Locate the cell with the specified text and output its [X, Y] center coordinate. 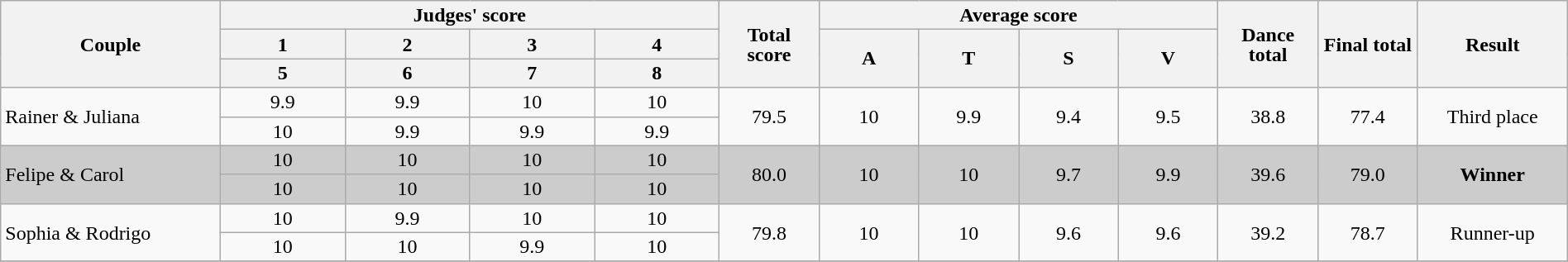
38.8 [1269, 117]
Result [1492, 45]
Third place [1492, 117]
79.8 [769, 232]
Felipe & Carol [111, 174]
77.4 [1368, 117]
1 [283, 45]
9.7 [1068, 174]
79.0 [1368, 174]
9.4 [1068, 117]
V [1168, 59]
Runner-up [1492, 232]
80.0 [769, 174]
Sophia & Rodrigo [111, 232]
6 [407, 73]
2 [407, 45]
8 [657, 73]
Winner [1492, 174]
39.2 [1269, 232]
9.5 [1168, 117]
T [969, 59]
Total score [769, 45]
Judges' score [470, 15]
4 [657, 45]
5 [283, 73]
A [868, 59]
Average score [1019, 15]
3 [533, 45]
Rainer & Juliana [111, 117]
Dance total [1269, 45]
7 [533, 73]
S [1068, 59]
Couple [111, 45]
79.5 [769, 117]
Final total [1368, 45]
39.6 [1269, 174]
78.7 [1368, 232]
